Provide the (x, y) coordinate of the cell's center where the given text is located.  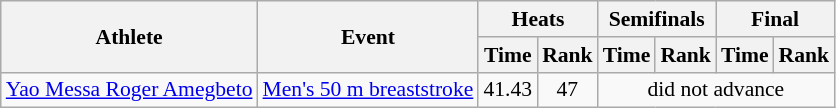
did not advance (716, 90)
Heats (538, 19)
Men's 50 m breaststroke (368, 90)
Semifinals (657, 19)
Final (775, 19)
Athlete (130, 36)
Yao Messa Roger Amegbeto (130, 90)
Event (368, 36)
41.43 (508, 90)
47 (568, 90)
